Return [x, y] of the center of cell containing provided text 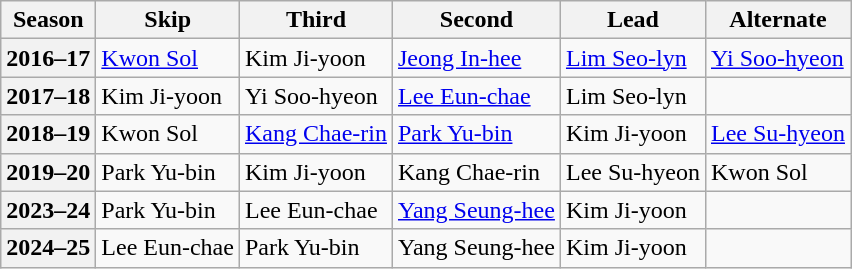
2017–18 [48, 96]
2023–24 [48, 210]
2016–17 [48, 58]
Third [316, 20]
Season [48, 20]
Second [476, 20]
Jeong In-hee [476, 58]
2018–19 [48, 134]
Lead [632, 20]
2024–25 [48, 248]
Alternate [778, 20]
2019–20 [48, 172]
Skip [168, 20]
